Determine the (x, y) coordinate at the center of the cell enclosing the given text.  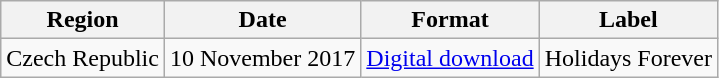
Holidays Forever (628, 58)
Czech Republic (83, 58)
Format (450, 20)
Label (628, 20)
10 November 2017 (262, 58)
Digital download (450, 58)
Date (262, 20)
Region (83, 20)
